Return the (X, Y) coordinate for the center point of the cell that contains the specified text.  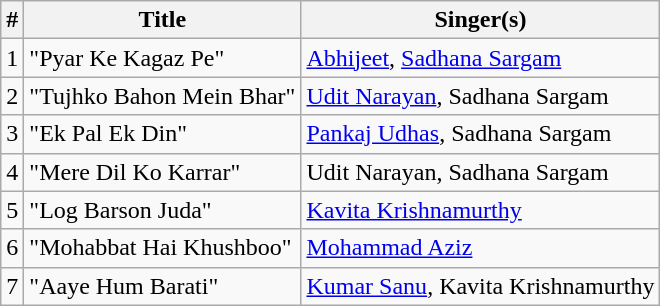
5 (12, 210)
"Pyar Ke Kagaz Pe" (162, 58)
# (12, 20)
Pankaj Udhas, Sadhana Sargam (480, 134)
"Ek Pal Ek Din" (162, 134)
7 (12, 286)
"Mohabbat Hai Khushboo" (162, 248)
Kavita Krishnamurthy (480, 210)
Title (162, 20)
Kumar Sanu, Kavita Krishnamurthy (480, 286)
Abhijeet, Sadhana Sargam (480, 58)
1 (12, 58)
"Mere Dil Ko Karrar" (162, 172)
2 (12, 96)
Singer(s) (480, 20)
"Aaye Hum Barati" (162, 286)
3 (12, 134)
Mohammad Aziz (480, 248)
6 (12, 248)
4 (12, 172)
"Tujhko Bahon Mein Bhar" (162, 96)
"Log Barson Juda" (162, 210)
